Return [x, y] of the center of cell containing provided text 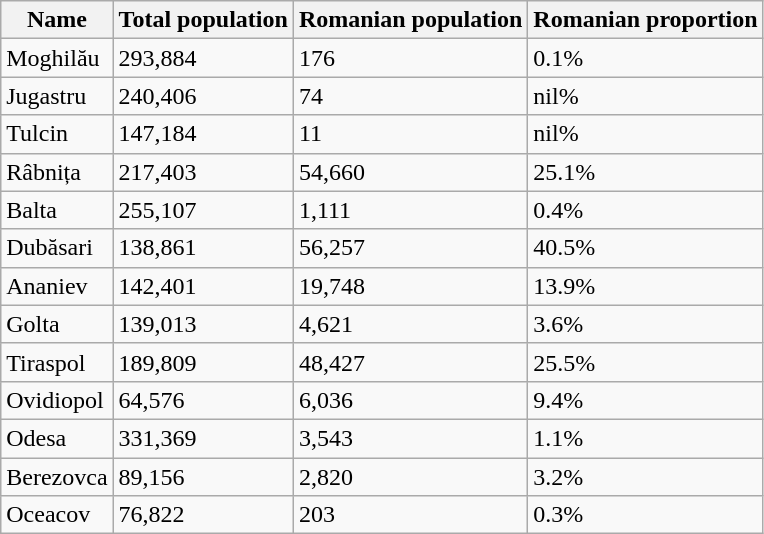
4,621 [410, 324]
3,543 [410, 438]
293,884 [203, 58]
139,013 [203, 324]
3.2% [646, 477]
6,036 [410, 400]
Dubăsari [57, 248]
217,403 [203, 172]
0.1% [646, 58]
54,660 [410, 172]
Râbnița [57, 172]
Moghilău [57, 58]
9.4% [646, 400]
89,156 [203, 477]
Berezovca [57, 477]
0.3% [646, 515]
1,111 [410, 210]
48,427 [410, 362]
Balta [57, 210]
Oceacov [57, 515]
3.6% [646, 324]
142,401 [203, 286]
40.5% [646, 248]
76,822 [203, 515]
25.5% [646, 362]
Total population [203, 20]
Odesa [57, 438]
Romanian proportion [646, 20]
331,369 [203, 438]
Golta [57, 324]
Name [57, 20]
255,107 [203, 210]
176 [410, 58]
56,257 [410, 248]
13.9% [646, 286]
19,748 [410, 286]
Tulcin [57, 134]
Ananiev [57, 286]
25.1% [646, 172]
Romanian population [410, 20]
147,184 [203, 134]
138,861 [203, 248]
11 [410, 134]
240,406 [203, 96]
1.1% [646, 438]
74 [410, 96]
Ovidiopol [57, 400]
Jugastru [57, 96]
189,809 [203, 362]
2,820 [410, 477]
Tiraspol [57, 362]
0.4% [646, 210]
64,576 [203, 400]
203 [410, 515]
